Determine the [x, y] coordinate at the center of the cell enclosing the given text.  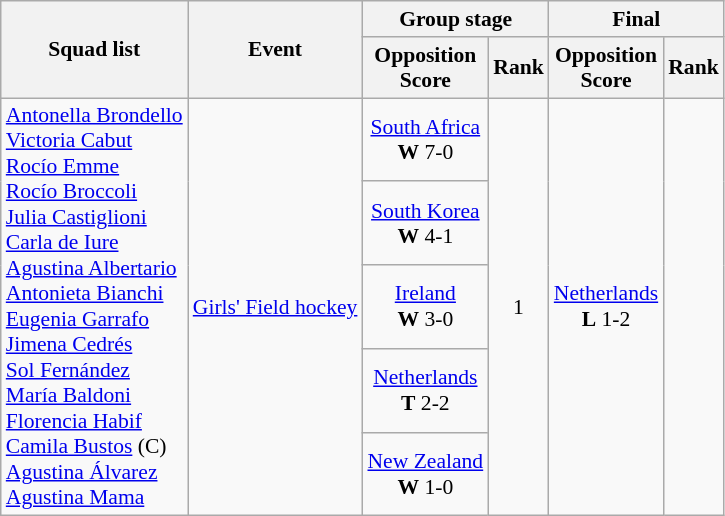
Group stage [455, 19]
South Korea W 4-1 [425, 224]
Girls' Field hockey [276, 307]
1 [518, 307]
Squad list [94, 50]
Netherlands L 1-2 [606, 307]
South Africa W 7-0 [425, 140]
Netherlands T 2-2 [425, 391]
Final [636, 19]
New Zealand W 1-0 [425, 474]
Ireland W 3-0 [425, 307]
Event [276, 50]
